Extract the (X, Y) coordinate from the center of the cell holding the provided text.  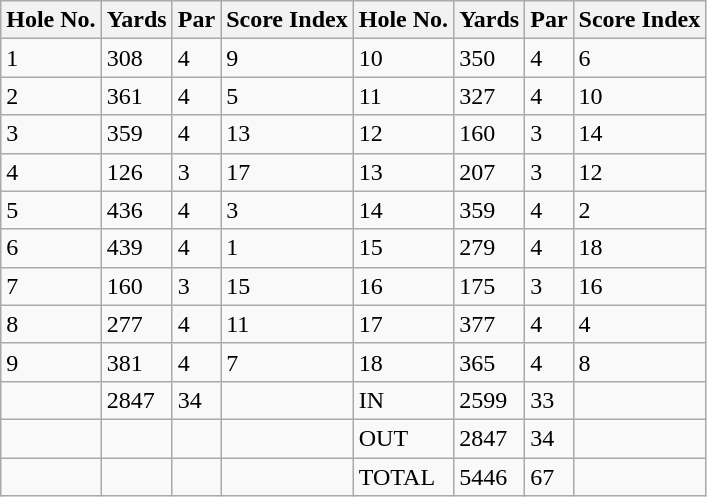
TOTAL (403, 477)
350 (490, 58)
327 (490, 96)
361 (136, 96)
5446 (490, 477)
2599 (490, 400)
308 (136, 58)
365 (490, 362)
207 (490, 172)
175 (490, 286)
277 (136, 324)
OUT (403, 438)
377 (490, 324)
33 (549, 400)
126 (136, 172)
IN (403, 400)
436 (136, 210)
279 (490, 248)
67 (549, 477)
439 (136, 248)
381 (136, 362)
